Determine the [X, Y] coordinate at the center of the cell enclosing the given text.  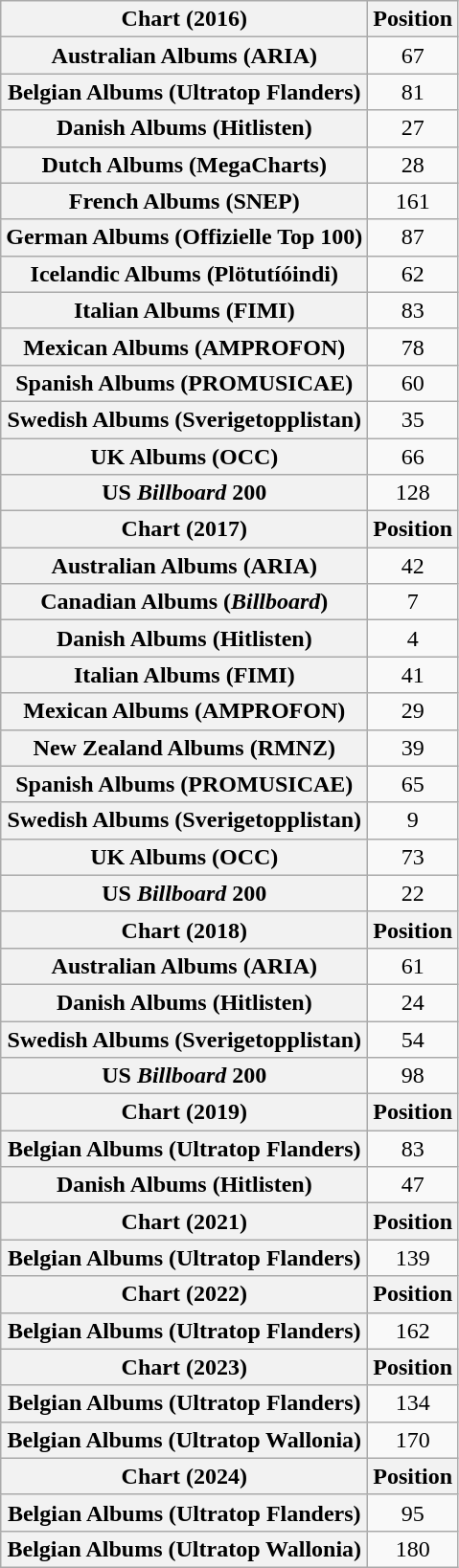
134 [413, 1403]
Chart (2022) [184, 1294]
35 [413, 419]
98 [413, 1076]
Dutch Albums (MegaCharts) [184, 165]
42 [413, 566]
Canadian Albums (Billboard) [184, 602]
Chart (2024) [184, 1476]
170 [413, 1440]
29 [413, 711]
67 [413, 56]
Chart (2016) [184, 19]
German Albums (Offizielle Top 100) [184, 237]
7 [413, 602]
161 [413, 201]
39 [413, 748]
28 [413, 165]
73 [413, 857]
French Albums (SNEP) [184, 201]
180 [413, 1549]
Icelandic Albums (Plötutíóindi) [184, 274]
Chart (2019) [184, 1112]
New Zealand Albums (RMNZ) [184, 748]
65 [413, 784]
54 [413, 1039]
27 [413, 128]
87 [413, 237]
Chart (2017) [184, 529]
Chart (2023) [184, 1367]
66 [413, 457]
162 [413, 1331]
4 [413, 638]
60 [413, 383]
24 [413, 1002]
62 [413, 274]
Chart (2021) [184, 1221]
139 [413, 1258]
Chart (2018) [184, 930]
81 [413, 92]
22 [413, 893]
95 [413, 1512]
128 [413, 493]
78 [413, 347]
41 [413, 675]
47 [413, 1185]
61 [413, 966]
9 [413, 820]
